Provide the [x, y] coordinate of the cell's center where the given text is located.  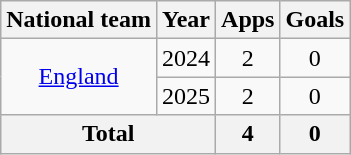
Total [108, 134]
England [79, 77]
Goals [315, 20]
2025 [186, 96]
Year [186, 20]
Apps [248, 20]
2024 [186, 58]
National team [79, 20]
4 [248, 134]
